Identify which cell holds the provided text, then report its (X, Y) central coordinate. 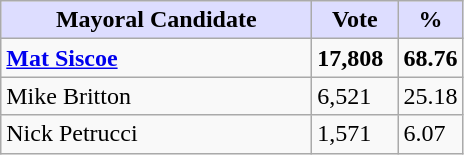
6.07 (430, 134)
Vote (355, 20)
Mike Britton (156, 96)
Mat Siscoe (156, 58)
25.18 (430, 96)
6,521 (355, 96)
Mayoral Candidate (156, 20)
% (430, 20)
1,571 (355, 134)
68.76 (430, 58)
Nick Petrucci (156, 134)
17,808 (355, 58)
